Extract the (x, y) coordinate from the center of the cell holding the provided text.  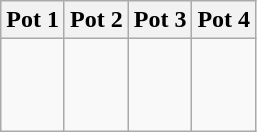
Pot 2 (96, 20)
Pot 3 (160, 20)
Pot 1 (33, 20)
Pot 4 (224, 20)
